Search for the cell housing the specified text and yield its [X, Y] center coordinate. 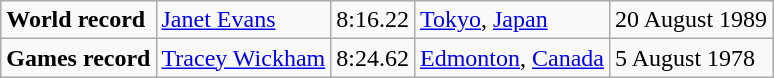
8:24.62 [373, 58]
Edmonton, Canada [512, 58]
Tracey Wickham [244, 58]
Games record [78, 58]
5 August 1978 [692, 58]
World record [78, 20]
Janet Evans [244, 20]
20 August 1989 [692, 20]
Tokyo, Japan [512, 20]
8:16.22 [373, 20]
